From the cell containing the given text, extract its center point as (X, Y) coordinate. 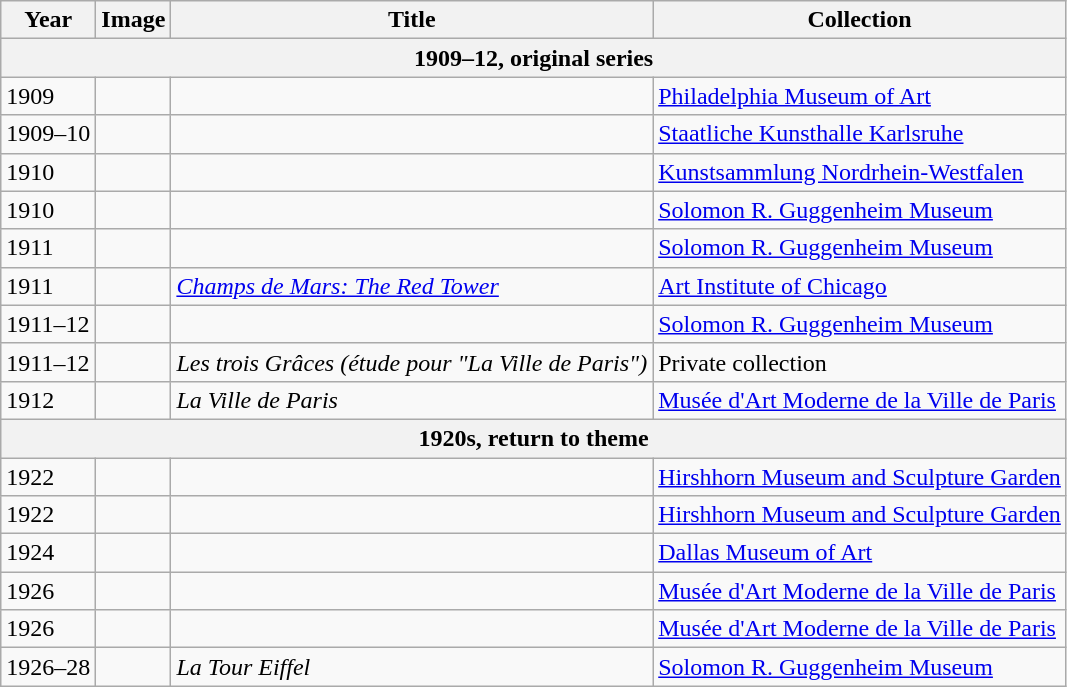
La Ville de Paris (412, 400)
Collection (860, 20)
1912 (48, 400)
La Tour Eiffel (412, 667)
1920s, return to theme (534, 438)
1909–12, original series (534, 58)
Image (134, 20)
Philadelphia Museum of Art (860, 96)
1926–28 (48, 667)
Kunstsammlung Nordrhein-Westfalen (860, 172)
1924 (48, 553)
1909–10 (48, 134)
Private collection (860, 362)
Year (48, 20)
Les trois Grâces (étude pour "La Ville de Paris") (412, 362)
Art Institute of Chicago (860, 286)
1909 (48, 96)
Champs de Mars: The Red Tower (412, 286)
Title (412, 20)
Dallas Museum of Art (860, 553)
Staatliche Kunsthalle Karlsruhe (860, 134)
